From the cell containing the given text, extract its center point as (x, y) coordinate. 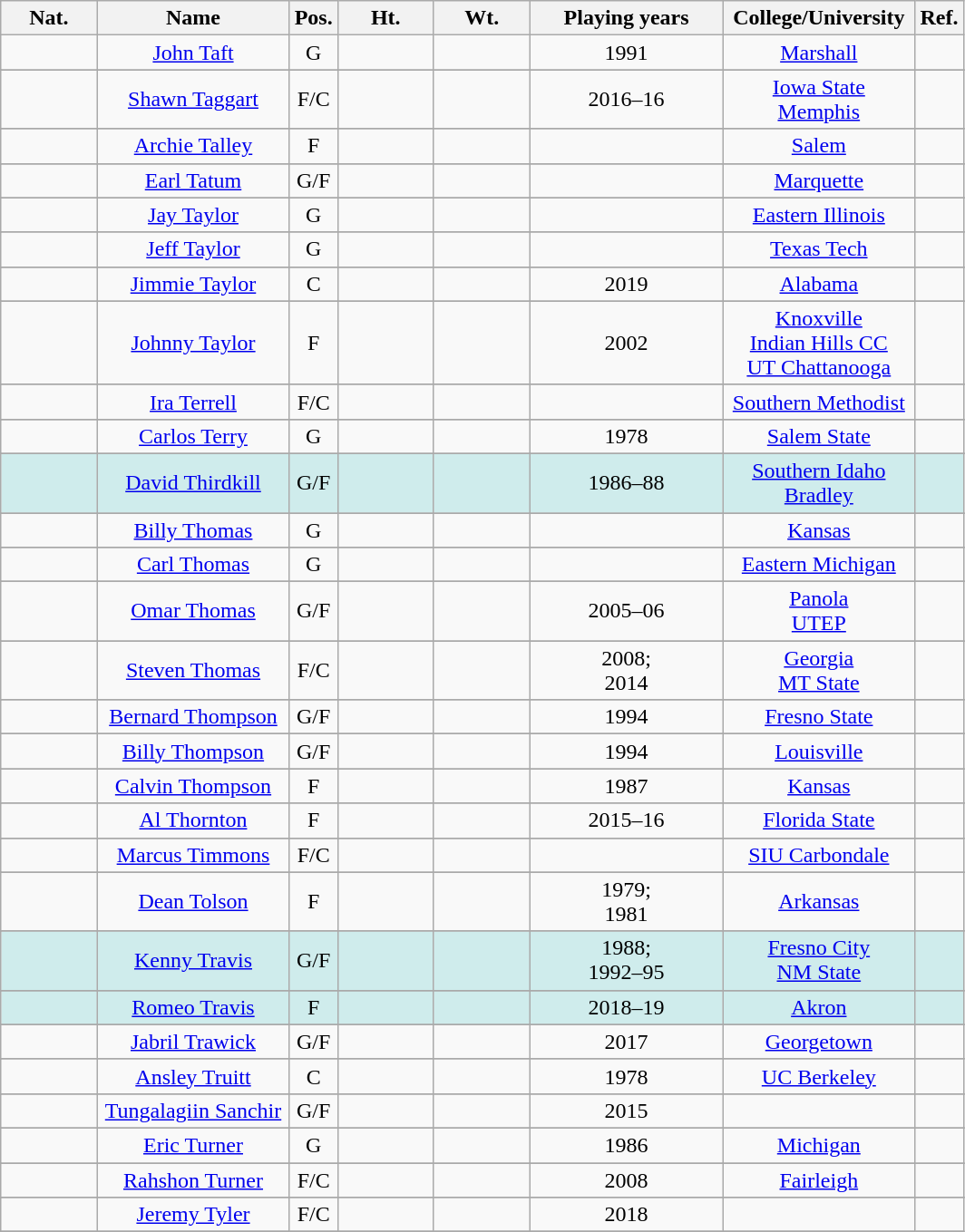
Florida State (819, 820)
2008 (626, 1179)
Eastern Michigan (819, 565)
Iowa StateMemphis (819, 100)
Omar Thomas (193, 611)
2005–06 (626, 611)
UC Berkeley (819, 1076)
Michigan (819, 1145)
Eric Turner (193, 1145)
2016–16 (626, 100)
Nat. (49, 18)
Rahshon Turner (193, 1179)
Southern Methodist (819, 402)
Playing years (626, 18)
Name (193, 18)
College/University (819, 18)
Akron (819, 1007)
PanolaUTEP (819, 611)
Jabril Trawick (193, 1042)
2015 (626, 1111)
Steven Thomas (193, 671)
Jimmie Taylor (193, 284)
Salem (819, 146)
John Taft (193, 53)
2018–19 (626, 1007)
Carl Thomas (193, 565)
GeorgiaMT State (819, 671)
1988;1992–95 (626, 961)
Shawn Taggart (193, 100)
Al Thornton (193, 820)
2008;2014 (626, 671)
1987 (626, 786)
Jeff Taylor (193, 249)
Calvin Thompson (193, 786)
KnoxvilleIndian Hills CCUT Chattanooga (819, 343)
Marcus Timmons (193, 855)
Archie Talley (193, 146)
Pos. (314, 18)
2002 (626, 343)
Arkansas (819, 901)
Alabama (819, 284)
2015–16 (626, 820)
Louisville (819, 752)
1986–88 (626, 482)
1979;1981 (626, 901)
Ira Terrell (193, 402)
Billy Thomas (193, 530)
2017 (626, 1042)
Ansley Truitt (193, 1076)
SIU Carbondale (819, 855)
2019 (626, 284)
Jeremy Tyler (193, 1215)
1986 (626, 1145)
Georgetown (819, 1042)
Ref. (940, 18)
1991 (626, 53)
David Thirdkill (193, 482)
Johnny Taylor (193, 343)
Eastern Illinois (819, 215)
Romeo Travis (193, 1007)
Wt. (482, 18)
Fresno State (819, 717)
Texas Tech (819, 249)
Fresno CityNM State (819, 961)
Kenny Travis (193, 961)
Southern IdahoBradley (819, 482)
2018 (626, 1215)
Fairleigh (819, 1179)
Bernard Thompson (193, 717)
Billy Thompson (193, 752)
Dean Tolson (193, 901)
Ht. (385, 18)
Carlos Terry (193, 436)
Jay Taylor (193, 215)
Earl Tatum (193, 180)
Marshall (819, 53)
Marquette (819, 180)
Tungalagiin Sanchir (193, 1111)
Salem State (819, 436)
